Extract the [x, y] coordinate from the center of the cell holding the provided text.  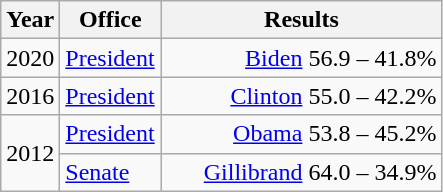
Biden 56.9 – 41.8% [302, 58]
Senate [110, 172]
2012 [30, 153]
Results [302, 20]
2020 [30, 58]
2016 [30, 96]
Year [30, 20]
Clinton 55.0 – 42.2% [302, 96]
Gillibrand 64.0 – 34.9% [302, 172]
Office [110, 20]
Obama 53.8 – 45.2% [302, 134]
